Scan for the cell matching the given text and deliver its [X, Y] coordinate at center. 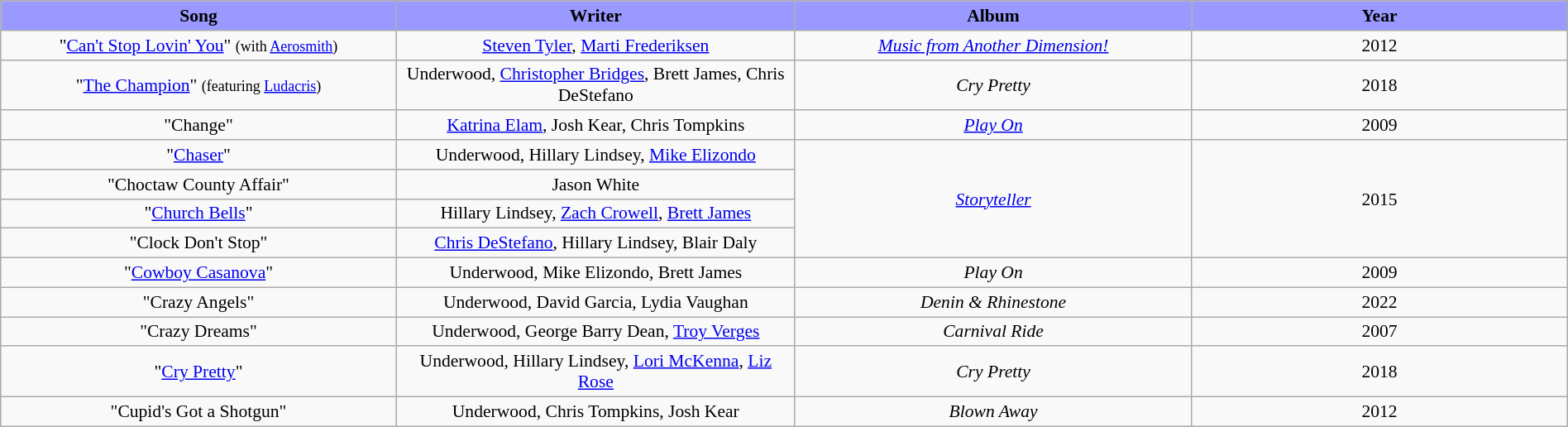
"The Champion" (featuring Ludacris) [198, 84]
"Chaser" [198, 155]
Blown Away [992, 411]
2022 [1379, 302]
Underwood, Mike Elizondo, Brett James [595, 272]
"Clock Don't Stop" [198, 243]
2007 [1379, 331]
"Change" [198, 125]
Underwood, Hillary Lindsey, Lori McKenna, Liz Rose [595, 371]
Song [198, 16]
Writer [595, 16]
Chris DeStefano, Hillary Lindsey, Blair Daly [595, 243]
Music from Another Dimension! [992, 45]
Underwood, George Barry Dean, Troy Verges [595, 331]
Hillary Lindsey, Zach Crowell, Brett James [595, 213]
Jason White [595, 184]
"Choctaw County Affair" [198, 184]
Denin & Rhinestone [992, 302]
Steven Tyler, Marti Frederiksen [595, 45]
Katrina Elam, Josh Kear, Chris Tompkins [595, 125]
"Cupid's Got a Shotgun" [198, 411]
"Crazy Angels" [198, 302]
Storyteller [992, 199]
"Church Bells" [198, 213]
Carnival Ride [992, 331]
Album [992, 16]
"Crazy Dreams" [198, 331]
Underwood, Christopher Bridges, Brett James, Chris DeStefano [595, 84]
Underwood, Chris Tompkins, Josh Kear [595, 411]
"Cowboy Casanova" [198, 272]
Year [1379, 16]
"Cry Pretty" [198, 371]
"Can't Stop Lovin' You" (with Aerosmith) [198, 45]
Underwood, Hillary Lindsey, Mike Elizondo [595, 155]
Underwood, David Garcia, Lydia Vaughan [595, 302]
2015 [1379, 199]
